Return (x, y) of the center of cell containing provided text 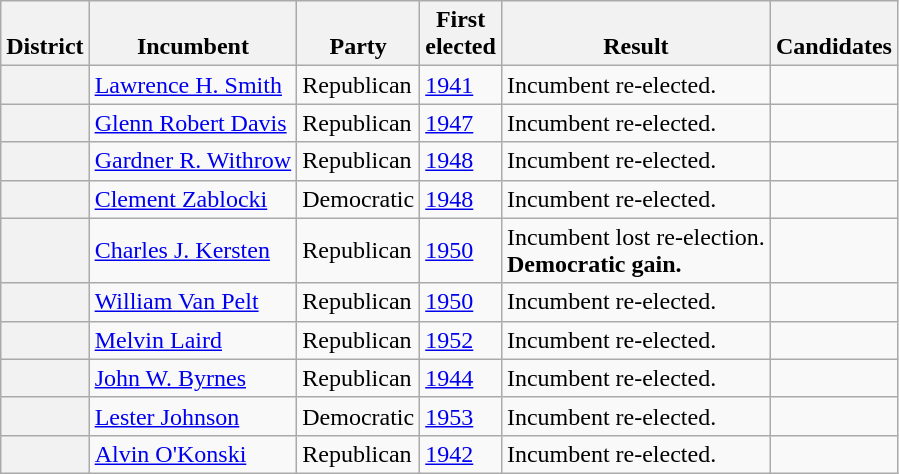
Party (358, 34)
Gardner R. Withrow (193, 161)
1947 (461, 123)
District (45, 34)
Charles J. Kersten (193, 250)
Glenn Robert Davis (193, 123)
William Van Pelt (193, 302)
Alvin O'Konski (193, 454)
Clement Zablocki (193, 199)
Lawrence H. Smith (193, 85)
Incumbent (193, 34)
1942 (461, 454)
1944 (461, 378)
Candidates (834, 34)
Result (636, 34)
1952 (461, 340)
Melvin Laird (193, 340)
Incumbent lost re-election.Democratic gain. (636, 250)
1953 (461, 416)
Firstelected (461, 34)
Lester Johnson (193, 416)
1941 (461, 85)
John W. Byrnes (193, 378)
